Return the [x, y] coordinate for the center point of the cell that contains the specified text.  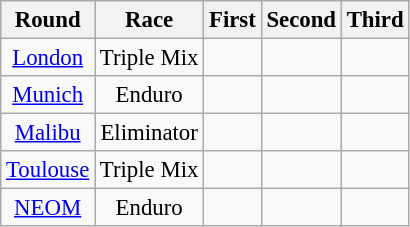
Round [48, 20]
Toulouse [48, 170]
Third [375, 20]
Second [301, 20]
NEOM [48, 208]
Munich [48, 95]
London [48, 58]
Race [150, 20]
Eliminator [150, 133]
First [232, 20]
Malibu [48, 133]
